Locate the cell with the specified text and output its [X, Y] center coordinate. 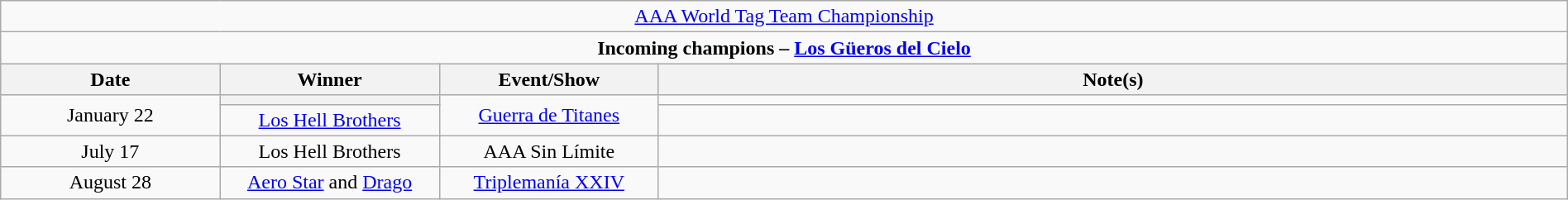
Aero Star and Drago [329, 183]
July 17 [111, 151]
August 28 [111, 183]
Guerra de Titanes [549, 116]
January 22 [111, 116]
Note(s) [1113, 79]
Incoming champions – Los Güeros del Cielo [784, 48]
AAA World Tag Team Championship [784, 17]
Triplemanía XXIV [549, 183]
Winner [329, 79]
Date [111, 79]
AAA Sin Límite [549, 151]
Event/Show [549, 79]
